Locate the cell with the specified text and output its (x, y) center coordinate. 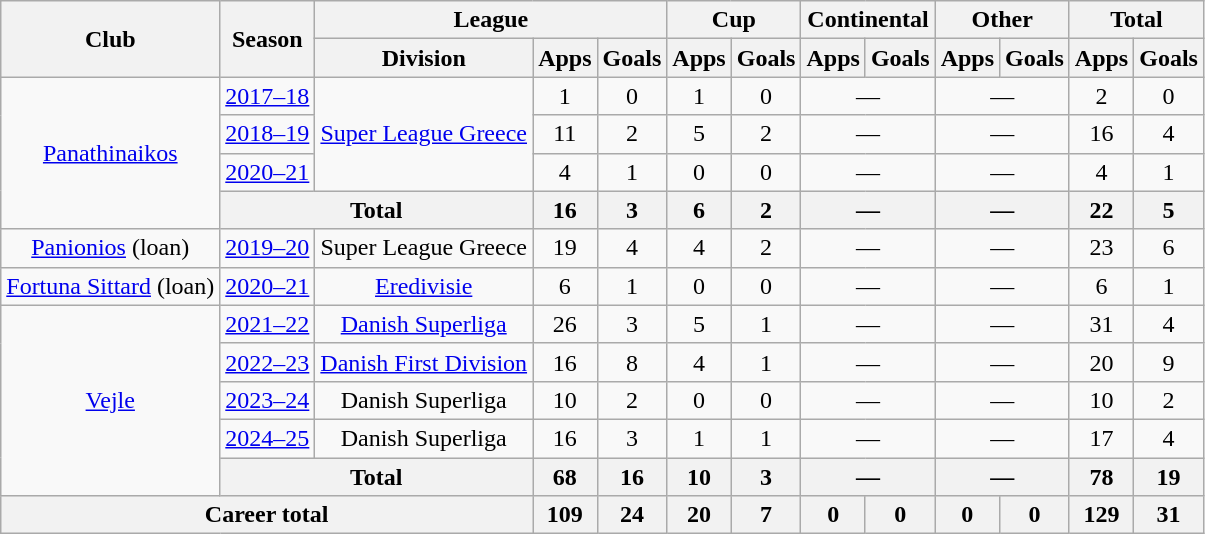
Season (268, 39)
22 (1101, 210)
2019–20 (268, 248)
109 (565, 515)
Other (1002, 20)
11 (565, 134)
2017–18 (268, 96)
26 (565, 324)
23 (1101, 248)
Continental (868, 20)
Panionios (loan) (110, 248)
Club (110, 39)
Cup (734, 20)
Eredivisie (424, 286)
17 (1101, 438)
Fortuna Sittard (loan) (110, 286)
League (491, 20)
8 (632, 362)
129 (1101, 515)
78 (1101, 477)
68 (565, 477)
Division (424, 58)
24 (632, 515)
2022–23 (268, 362)
2018–19 (268, 134)
2021–22 (268, 324)
Danish First Division (424, 362)
2024–25 (268, 438)
2023–24 (268, 400)
Career total (267, 515)
7 (766, 515)
Vejle (110, 400)
Panathinaikos (110, 153)
9 (1169, 362)
